Output the (x, y) coordinate of the center of the cell containing the given text.  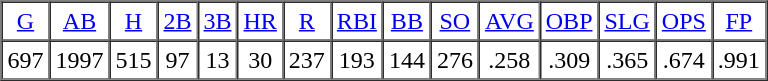
97 (178, 60)
SLG (626, 22)
H (134, 22)
HR (260, 22)
3B (218, 22)
30 (260, 60)
144 (407, 60)
FP (739, 22)
BB (407, 22)
.365 (626, 60)
OPS (684, 22)
.674 (684, 60)
G (26, 22)
OBP (570, 22)
R (307, 22)
13 (218, 60)
AB (80, 22)
.991 (739, 60)
AVG (510, 22)
697 (26, 60)
1997 (80, 60)
237 (307, 60)
RBI (357, 22)
.258 (510, 60)
193 (357, 60)
2B (178, 22)
515 (134, 60)
.309 (570, 60)
276 (455, 60)
SO (455, 22)
